Output the (X, Y) coordinate of the center of the cell containing the given text.  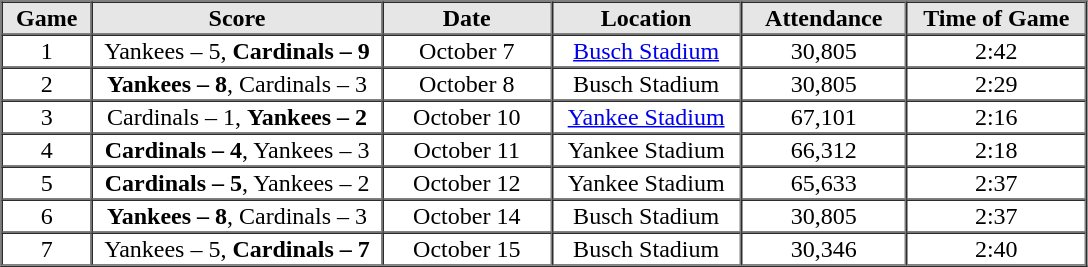
2:16 (996, 116)
2:42 (996, 50)
67,101 (824, 116)
October 7 (466, 50)
5 (47, 182)
Game (47, 18)
3 (47, 116)
October 8 (466, 84)
Cardinals – 4, Yankees – 3 (237, 150)
2 (47, 84)
October 15 (466, 248)
Yankees – 5, Cardinals – 9 (237, 50)
October 14 (466, 216)
Location (646, 18)
1 (47, 50)
October 10 (466, 116)
65,633 (824, 182)
October 11 (466, 150)
2:40 (996, 248)
2:18 (996, 150)
Yankees – 5, Cardinals – 7 (237, 248)
2:29 (996, 84)
4 (47, 150)
October 12 (466, 182)
30,346 (824, 248)
Time of Game (996, 18)
6 (47, 216)
Attendance (824, 18)
Score (237, 18)
Cardinals – 5, Yankees – 2 (237, 182)
7 (47, 248)
Date (466, 18)
66,312 (824, 150)
Cardinals – 1, Yankees – 2 (237, 116)
